Identify which cell holds the provided text, then report its [x, y] central coordinate. 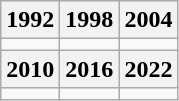
2010 [30, 69]
2022 [148, 69]
1998 [90, 20]
2004 [148, 20]
2016 [90, 69]
1992 [30, 20]
